Provide the (X, Y) coordinate of the cell's center where the given text is located.  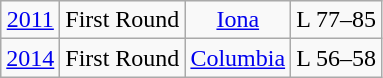
L 77–85 (336, 20)
2014 (30, 58)
Iona (238, 20)
2011 (30, 20)
Columbia (238, 58)
L 56–58 (336, 58)
